Identify which cell holds the provided text, then report its (X, Y) central coordinate. 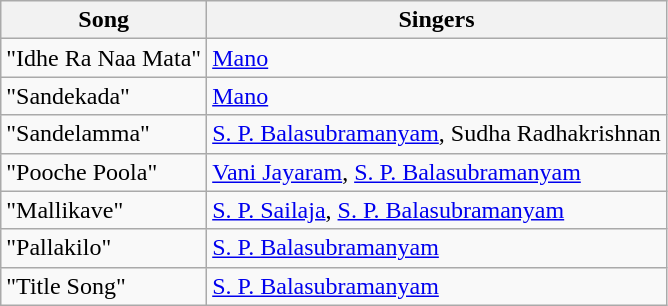
Song (104, 20)
"Title Song" (104, 286)
"Sandelamma" (104, 134)
"Idhe Ra Naa Mata" (104, 58)
"Pallakilo" (104, 248)
"Pooche Poola" (104, 172)
Vani Jayaram, S. P. Balasubramanyam (437, 172)
"Mallikave" (104, 210)
Singers (437, 20)
S. P. Sailaja, S. P. Balasubramanyam (437, 210)
S. P. Balasubramanyam, Sudha Radhakrishnan (437, 134)
"Sandekada" (104, 96)
